Search for the cell housing the specified text and yield its [X, Y] center coordinate. 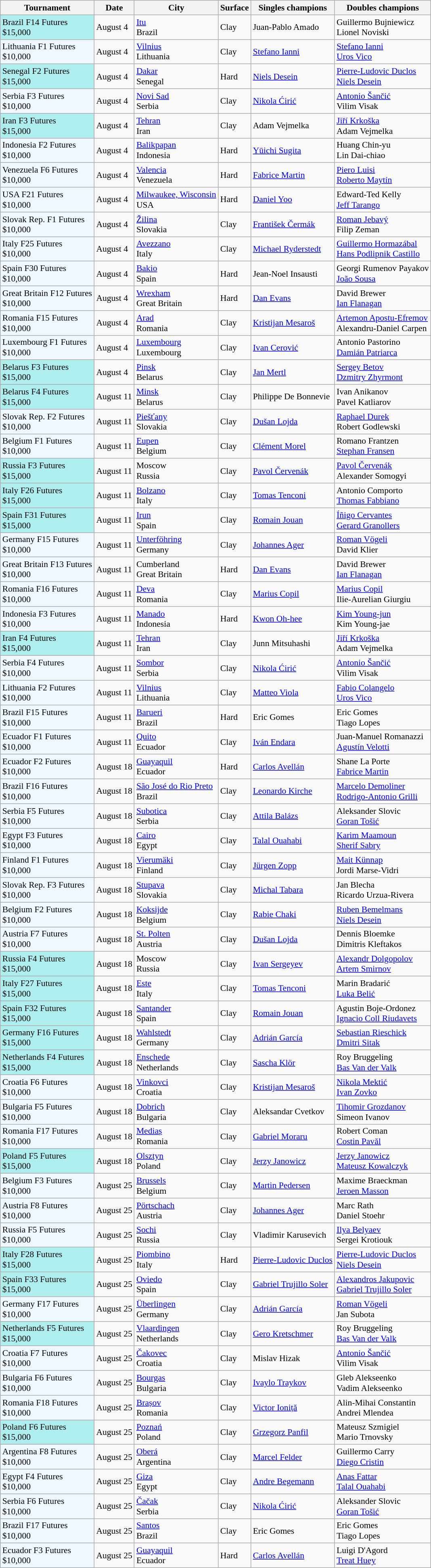
Croatia F7 Futures$10,000 [48, 1358]
Belarus F4 Futures$15,000 [48, 397]
Netherlands F4 Futures$15,000 [48, 1062]
Sebastian Rieschick Dmitri Sitak [383, 1038]
SantanderSpain [176, 1013]
OberáArgentina [176, 1457]
Russia F4 Futures$15,000 [48, 964]
Gleb Alekseenko Vadim Alekseenko [383, 1383]
Michael Ryderstedt [293, 249]
Germany F16 Futures$15,000 [48, 1038]
Senegal F2 Futures$15,000 [48, 77]
Pierre-Ludovic Duclos [293, 1260]
Roman Vögeli David Klier [383, 544]
Jürgen Zopp [293, 865]
Alexandros Jakupovic Gabriel Trujillo Soler [383, 1284]
Matteo Viola [293, 693]
Karim Maamoun Sherif Sabry [383, 840]
Germany F15 Futures$10,000 [48, 544]
Huang Chin-yu Lin Dai-chiao [383, 150]
Shane La Porte Fabrice Martin [383, 767]
Antonio Comporto Thomas Fabbiano [383, 495]
ValenciaVenezuela [176, 175]
Rabie Chaki [293, 915]
Germany F17 Futures$10,000 [48, 1309]
Philippe De Bonnevie [293, 397]
Great Britain F13 Futures$10,000 [48, 569]
Bulgaria F6 Futures$10,000 [48, 1383]
Niels Desein [293, 77]
SantosBrazil [176, 1531]
Croatia F6 Futures$10,000 [48, 1087]
Stefano Ianni Uros Vico [383, 52]
Jerzy Janowicz [293, 1161]
MediașRomania [176, 1136]
PiešťanySlovakia [176, 422]
Mait Künnap Jordi Marse-Vidri [383, 865]
São José do Rio PretoBrazil [176, 791]
Dennis Bloemke Dimitris Kleftakos [383, 939]
Romania F18 Futures$10,000 [48, 1407]
Belarus F3 Futures$15,000 [48, 373]
MinskBelarus [176, 397]
DevaRomania [176, 594]
SomborSerbia [176, 668]
Spain F30 Futures$10,000 [48, 273]
Alin-Mihai Constantin Andrei Mlendea [383, 1407]
Italy F28 Futures$15,000 [48, 1260]
Great Britain F12 Futures$10,000 [48, 298]
Indonesia F3 Futures$10,000 [48, 619]
DakarSenegal [176, 77]
Jan Mertl [293, 373]
Roman Jebavý Filip Zeman [383, 224]
PinskBelarus [176, 373]
Stefano Ianni [293, 52]
USA F21 Futures$10,000 [48, 200]
Andre Begemann [293, 1482]
Marcelo Demoliner Rodrigo-Antonio Grilli [383, 791]
Brazil F16 Futures$10,000 [48, 791]
CumberlandGreat Britain [176, 569]
Yūichi Sugita [293, 150]
Aleksandar Cvetkov [293, 1111]
Ivan Cerović [293, 348]
City [176, 8]
WrexhamGreat Britain [176, 298]
BakioSpain [176, 273]
Austria F8 Futures$10,000 [48, 1211]
Poland F6 Futures$15,000 [48, 1432]
Martin Pedersen [293, 1186]
Agustin Boje-Ordonez Ignacio Coll Riudavets [383, 1013]
Jerzy Janowicz Mateusz Kowalczyk [383, 1161]
Romania F17 Futures$10,000 [48, 1136]
Milwaukee, WisconsinUSA [176, 200]
VlaardingenNetherlands [176, 1333]
Romania F15 Futures$10,000 [48, 323]
Romano Frantzen Stephan Fransen [383, 446]
Ecuador F1 Futures$10,000 [48, 742]
Surface [235, 8]
Slovak Rep. F3 Futures$10,000 [48, 890]
Victor Ioniță [293, 1407]
Ivan Sergeyev [293, 964]
Alexandr Dolgopolov Artem Smirnov [383, 964]
Fabio Colangelo Uros Vico [383, 693]
Junn Mitsuhashi [293, 644]
Iran F3 Futures$15,000 [48, 126]
ŽilinaSlovakia [176, 224]
Serbia F6 Futures$10,000 [48, 1506]
Guillermo Hormazábal Hans Podlipnik Castillo [383, 249]
Juan-Manuel Romanazzi Agustín Velotti [383, 742]
QuitoEcuador [176, 742]
ČakovecCroatia [176, 1358]
Netherlands F5 Futures$15,000 [48, 1333]
Russia F5 Futures$10,000 [48, 1235]
Lithuania F1 Futures$10,000 [48, 52]
Marcel Felder [293, 1457]
SochiRussia [176, 1235]
AvezzanoItaly [176, 249]
Nikola Mektić Ivan Zovko [383, 1087]
Sascha Klör [293, 1062]
Piero Luisi Roberto Maytín [383, 175]
Ruben Bemelmans Niels Desein [383, 915]
IrunSpain [176, 520]
Novi SadSerbia [176, 101]
Romania F16 Futures$10,000 [48, 594]
GizaEgypt [176, 1482]
Mislav Hizak [293, 1358]
Serbia F5 Futures$10,000 [48, 816]
Serbia F3 Futures$10,000 [48, 101]
Íñigo Cervantes Gerard Granollers [383, 520]
Poland F5 Futures$15,000 [48, 1161]
Leonardo Kirche [293, 791]
Marin Bradarić Luka Belić [383, 989]
Ecuador F2 Futures$10,000 [48, 767]
BourgasBulgaria [176, 1383]
Tournament [48, 8]
BolzanoItaly [176, 495]
Marius Copil [293, 594]
Guillermo Bujniewicz Lionel Noviski [383, 27]
ManadoIndonesia [176, 619]
Talal Ouahabi [293, 840]
Egypt F3 Futures$10,000 [48, 840]
Spain F31 Futures$15,000 [48, 520]
Robert Coman Costin Pavăl [383, 1136]
BrașovRomania [176, 1407]
EnschedeNetherlands [176, 1062]
Indonesia F2 Futures$10,000 [48, 150]
AradRomania [176, 323]
Pavol Červenák [293, 471]
Brazil F17 Futures$10,000 [48, 1531]
Italy F25 Futures$10,000 [48, 249]
Spain F32 Futures$15,000 [48, 1013]
St. PoltenAustria [176, 939]
Edward-Ted Kelly Jeff Tarango [383, 200]
LuxembourgLuxembourg [176, 348]
Belgium F3 Futures$10,000 [48, 1186]
Kim Young-jun Kim Young-jae [383, 619]
Tihomir Grozdanov Simeon Ivanov [383, 1111]
Austria F7 Futures$10,000 [48, 939]
Fabrice Martin [293, 175]
Marc Rath Daniel Stoehr [383, 1211]
BalikpapanIndonesia [176, 150]
Kwon Oh-hee [293, 619]
Luxembourg F1 Futures$10,000 [48, 348]
Mateusz Szmigiel Mario Trnovsky [383, 1432]
Jan Blecha Ricardo Urzua-Rivera [383, 890]
Ivaylo Traykov [293, 1383]
WahlstedtGermany [176, 1038]
Finland F1 Futures$10,000 [48, 865]
Guillermo Carry Diego Cristin [383, 1457]
Singles champions [293, 8]
Slovak Rep. F1 Futures$10,000 [48, 224]
Belgium F2 Futures$10,000 [48, 915]
Date [114, 8]
Grzegorz Panfil [293, 1432]
EupenBelgium [176, 446]
Juan-Pablo Amado [293, 27]
Georgi Rumenov Payakov João Sousa [383, 273]
Roman Vögeli Jan Subota [383, 1309]
František Čermák [293, 224]
Jean-Noel Insausti [293, 273]
Artemon Apostu-Efremov Alexandru-Daniel Carpen [383, 323]
PoznańPoland [176, 1432]
Marius Copil Ilie-Aurelian Giurgiu [383, 594]
Argentina F8 Futures$10,000 [48, 1457]
Luigi D'Agord Treat Huey [383, 1556]
Slovak Rep. F2 Futures$10,000 [48, 422]
Sergey Betov Dzmitry Zhyrmont [383, 373]
Michal Tabara [293, 890]
StupavaSlovakia [176, 890]
Egypt F4 Futures$10,000 [48, 1482]
OlsztynPoland [176, 1161]
Gabriel Trujillo Soler [293, 1284]
PörtschachAustria [176, 1211]
DobrichBulgaria [176, 1111]
Serbia F4 Futures$10,000 [48, 668]
Brazil F15 Futures$10,000 [48, 717]
Bulgaria F5 Futures$10,000 [48, 1111]
Vladimir Karusevich [293, 1235]
Iran F4 Futures$15,000 [48, 644]
ItuBrazil [176, 27]
Ivan Anikanov Pavel Katliarov [383, 397]
Italy F27 Futures$15,000 [48, 989]
BarueriBrazil [176, 717]
KoksijdeBelgium [176, 915]
Brazil F14 Futures$15,000 [48, 27]
Ilya Belyaev Sergei Krotiouk [383, 1235]
Russia F3 Futures$15,000 [48, 471]
Gero Kretschmer [293, 1333]
SuboticaSerbia [176, 816]
Adam Vejmelka [293, 126]
Ecuador F3 Futures$10,000 [48, 1556]
Pavol Červenák Alexander Somogyi [383, 471]
Belgium F1 Futures$10,000 [48, 446]
Maxime Braeckman Jeroen Masson [383, 1186]
Lithuania F2 Futures$10,000 [48, 693]
Italy F26 Futures$15,000 [48, 495]
Doubles champions [383, 8]
Spain F33 Futures$15,000 [48, 1284]
Antonio Pastorino Damián Patriarca [383, 348]
Raphael Durek Robert Godlewski [383, 422]
ČačakSerbia [176, 1506]
ÜberlingenGermany [176, 1309]
BrusselsBelgium [176, 1186]
VinkovciCroatia [176, 1087]
Iván Endara [293, 742]
VierumäkiFinland [176, 865]
EsteItaly [176, 989]
CairoEgypt [176, 840]
Daniel Yoo [293, 200]
UnterföhringGermany [176, 544]
Venezuela F6 Futures$10,000 [48, 175]
OviedoSpain [176, 1284]
Attila Balázs [293, 816]
Gabriel Moraru [293, 1136]
PiombinoItaly [176, 1260]
Clément Morel [293, 446]
Anas Fattar Talal Ouahabi [383, 1482]
